Determine the [x, y] coordinate at the center of the cell enclosing the given text.  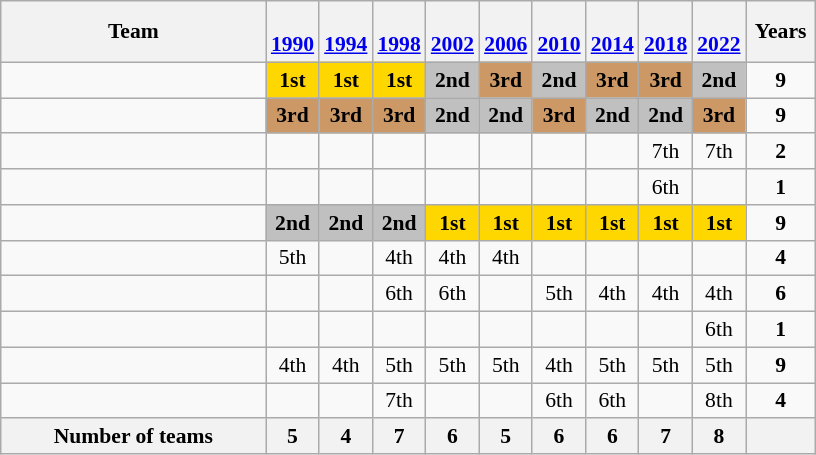
1998 [398, 32]
Number of teams [134, 437]
2006 [506, 32]
1994 [346, 32]
2022 [718, 32]
2018 [666, 32]
8th [718, 401]
8 [718, 437]
2014 [612, 32]
Team [134, 32]
1990 [292, 32]
2 [781, 152]
Years [781, 32]
2002 [452, 32]
2010 [558, 32]
